Detect which cell encompasses the target text, then output its (x, y) center coordinate. 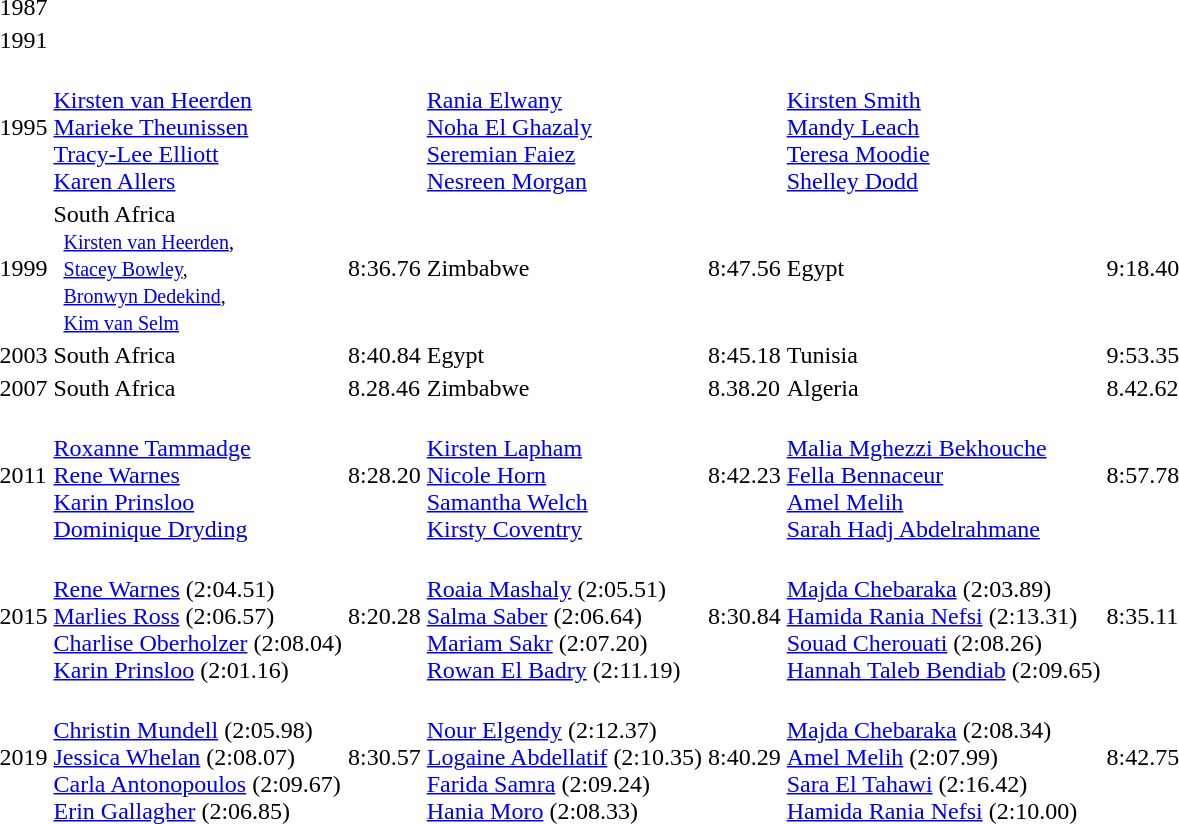
8:45.18 (745, 355)
Roaia Mashaly (2:05.51)Salma Saber (2:06.64)Mariam Sakr (2:07.20)Rowan El Badry (2:11.19) (564, 616)
Malia Mghezzi BekhoucheFella Bennaceur Amel MelihSarah Hadj Abdelrahmane (944, 475)
Kirsten Smith Mandy Leach Teresa Moodie Shelley Dodd (944, 127)
8:28.20 (385, 475)
8.38.20 (745, 388)
Kirsten van Heerden Marieke Theunissen Tracy-Lee Elliott Karen Allers (198, 127)
8:30.84 (745, 616)
8:36.76 (385, 268)
8.28.46 (385, 388)
Algeria (944, 388)
8:42.23 (745, 475)
Roxanne TammadgeRene Warnes Karin PrinslooDominique Dryding (198, 475)
8:40.84 (385, 355)
Kirsten LaphamNicole Horn Samantha WelchKirsty Coventry (564, 475)
Rene Warnes (2:04.51)Marlies Ross (2:06.57)Charlise Oberholzer (2:08.04)Karin Prinsloo (2:01.16) (198, 616)
Tunisia (944, 355)
South Africa Kirsten van Heerden, Stacey Bowley, Bronwyn Dedekind, Kim van Selm (198, 268)
8:47.56 (745, 268)
8:20.28 (385, 616)
Rania Elwany Noha El Ghazaly Seremian Faiez Nesreen Morgan (564, 127)
Majda Chebaraka (2:03.89)Hamida Rania Nefsi (2:13.31)Souad Cherouati (2:08.26)Hannah Taleb Bendiab (2:09.65) (944, 616)
